Identify which cell holds the provided text, then report its [x, y] central coordinate. 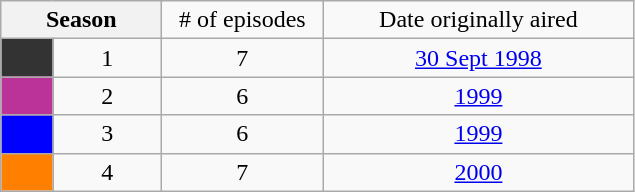
Season [82, 20]
Date originally aired [478, 20]
3 [108, 134]
2000 [478, 172]
1 [108, 58]
2 [108, 96]
30 Sept 1998 [478, 58]
# of episodes [242, 20]
4 [108, 172]
